Return [x, y] of the center of cell containing provided text 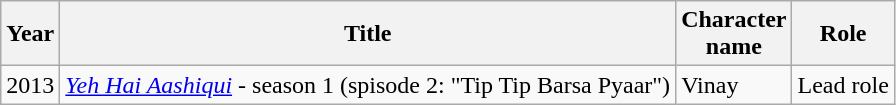
Lead role [843, 85]
Year [30, 34]
2013 [30, 85]
Yeh Hai Aashiqui - season 1 (spisode 2: "Tip Tip Barsa Pyaar") [368, 85]
Title [368, 34]
Role [843, 34]
Vinay [734, 85]
Charactername [734, 34]
